Locate the cell with the specified text and output its (X, Y) center coordinate. 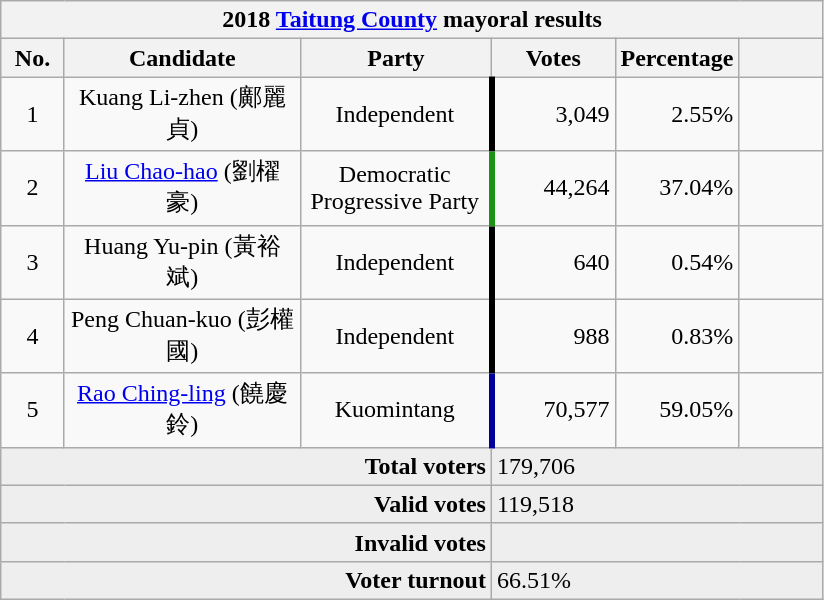
179,706 (657, 466)
0.54% (677, 262)
70,577 (553, 410)
Kuomintang (396, 410)
3 (33, 262)
Percentage (677, 58)
Valid votes (246, 504)
No. (33, 58)
1 (33, 114)
3,049 (553, 114)
Candidate (182, 58)
Rao Ching-ling (饒慶鈴) (182, 410)
59.05% (677, 410)
44,264 (553, 188)
4 (33, 336)
640 (553, 262)
Voter turnout (246, 580)
Invalid votes (246, 542)
Total voters (246, 466)
Liu Chao-hao (劉櫂豪) (182, 188)
0.83% (677, 336)
Party (396, 58)
2.55% (677, 114)
37.04% (677, 188)
Kuang Li-zhen (鄺麗貞) (182, 114)
2018 Taitung County mayoral results (412, 20)
Huang Yu-pin (黃裕斌) (182, 262)
Democratic Progressive Party (396, 188)
Peng Chuan-kuo (彭權國) (182, 336)
66.51% (657, 580)
Votes (553, 58)
988 (553, 336)
5 (33, 410)
2 (33, 188)
119,518 (657, 504)
